Return (X, Y) of the center of cell containing provided text 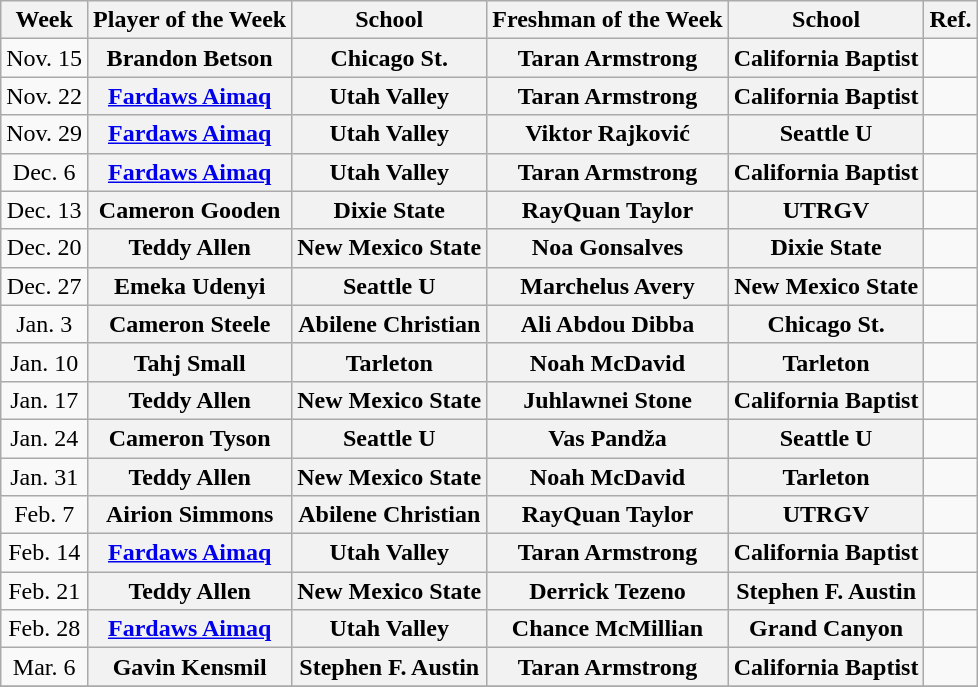
Feb. 28 (44, 629)
Marchelus Avery (608, 286)
Vas Pandža (608, 438)
Ref. (950, 20)
Gavin Kensmil (190, 667)
Dec. 20 (44, 248)
Jan. 17 (44, 400)
Cameron Tyson (190, 438)
Nov. 29 (44, 134)
Feb. 21 (44, 591)
Grand Canyon (826, 629)
Jan. 31 (44, 477)
Dec. 13 (44, 210)
Airion Simmons (190, 515)
Chance McMillian (608, 629)
Jan. 10 (44, 362)
Cameron Gooden (190, 210)
Juhlawnei Stone (608, 400)
Jan. 3 (44, 324)
Feb. 14 (44, 553)
Ali Abdou Dibba (608, 324)
Week (44, 20)
Mar. 6 (44, 667)
Jan. 24 (44, 438)
Cameron Steele (190, 324)
Derrick Tezeno (608, 591)
Player of the Week (190, 20)
Feb. 7 (44, 515)
Nov. 22 (44, 96)
Tahj Small (190, 362)
Brandon Betson (190, 58)
Viktor Rajković (608, 134)
Nov. 15 (44, 58)
Emeka Udenyi (190, 286)
Dec. 6 (44, 172)
Freshman of the Week (608, 20)
Dec. 27 (44, 286)
Noa Gonsalves (608, 248)
